Pinpoint the cell where the given text exists, returning its [x, y] midpoint coordinate. 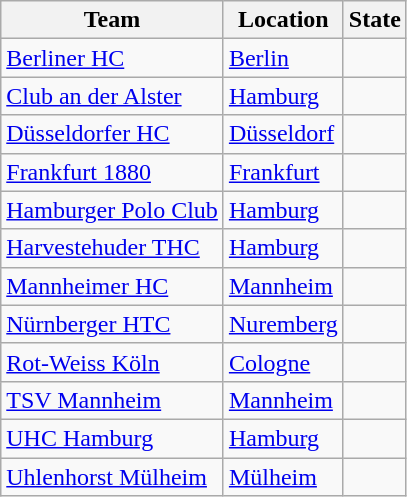
Frankfurt 1880 [112, 172]
State [374, 20]
Berlin [283, 58]
Cologne [283, 362]
Mannheimer HC [112, 286]
Harvestehuder THC [112, 248]
Nürnberger HTC [112, 324]
Frankfurt [283, 172]
UHC Hamburg [112, 438]
TSV Mannheim [112, 400]
Berliner HC [112, 58]
Rot-Weiss Köln [112, 362]
Düsseldorf [283, 134]
Club an der Alster [112, 96]
Hamburger Polo Club [112, 210]
Location [283, 20]
Mülheim [283, 477]
Team [112, 20]
Düsseldorfer HC [112, 134]
Uhlenhorst Mülheim [112, 477]
Nuremberg [283, 324]
